From the cell containing the given text, extract its center point as [X, Y] coordinate. 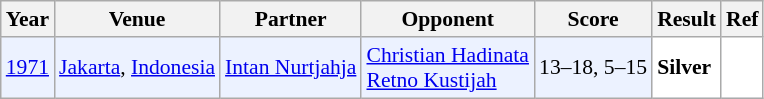
Score [593, 19]
Result [686, 19]
13–18, 5–15 [593, 68]
Ref [742, 19]
Intan Nurtjahja [290, 68]
Year [28, 19]
1971 [28, 68]
Partner [290, 19]
Christian Hadinata Retno Kustijah [448, 68]
Venue [137, 19]
Opponent [448, 19]
Silver [686, 68]
Jakarta, Indonesia [137, 68]
